From the cell containing the given text, extract its center point as (x, y) coordinate. 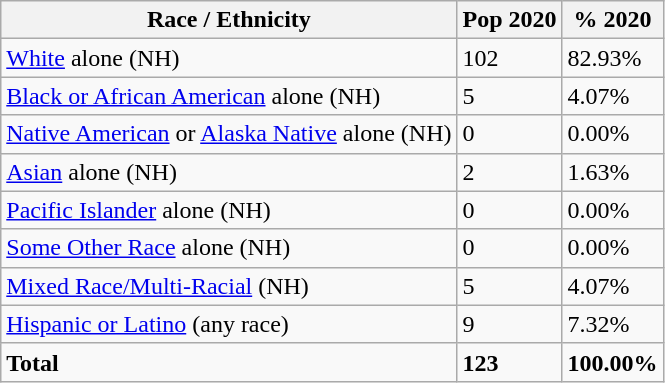
Some Other Race alone (NH) (229, 248)
Black or African American alone (NH) (229, 96)
% 2020 (612, 20)
1.63% (612, 172)
Total (229, 362)
White alone (NH) (229, 58)
Race / Ethnicity (229, 20)
7.32% (612, 324)
Mixed Race/Multi-Racial (NH) (229, 286)
2 (510, 172)
82.93% (612, 58)
Native American or Alaska Native alone (NH) (229, 134)
9 (510, 324)
100.00% (612, 362)
Hispanic or Latino (any race) (229, 324)
Asian alone (NH) (229, 172)
123 (510, 362)
Pop 2020 (510, 20)
Pacific Islander alone (NH) (229, 210)
102 (510, 58)
